Detect which cell encompasses the target text, then output its (x, y) center coordinate. 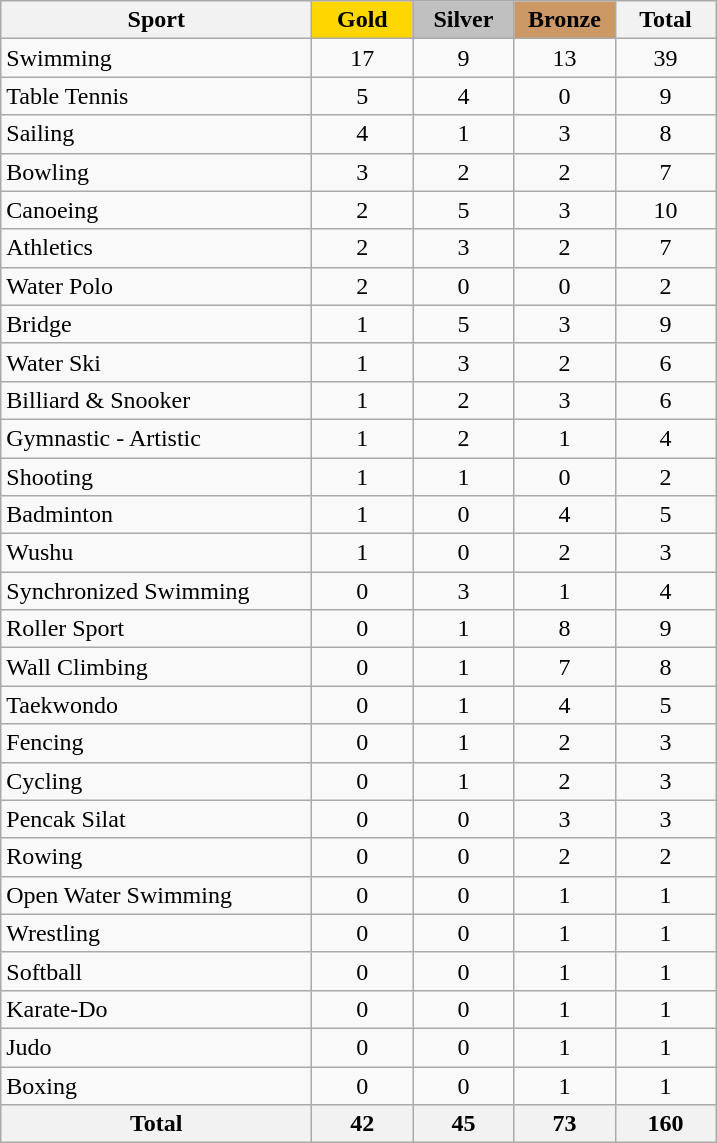
Water Polo (156, 286)
Silver (464, 20)
Canoeing (156, 210)
Boxing (156, 1085)
Billiard & Snooker (156, 400)
Open Water Swimming (156, 895)
Pencak Silat (156, 819)
Wrestling (156, 933)
160 (666, 1124)
Bowling (156, 172)
45 (464, 1124)
Shooting (156, 477)
Athletics (156, 248)
Badminton (156, 515)
Cycling (156, 781)
Bridge (156, 324)
Bronze (564, 20)
Table Tennis (156, 96)
Taekwondo (156, 705)
13 (564, 58)
Synchronized Swimming (156, 591)
Judo (156, 1047)
39 (666, 58)
Softball (156, 971)
Sport (156, 20)
42 (362, 1124)
Wushu (156, 553)
Swimming (156, 58)
73 (564, 1124)
Roller Sport (156, 629)
Gymnastic - Artistic (156, 438)
Wall Climbing (156, 667)
17 (362, 58)
Gold (362, 20)
Water Ski (156, 362)
Rowing (156, 857)
Karate-Do (156, 1009)
Fencing (156, 743)
10 (666, 210)
Sailing (156, 134)
